Pinpoint the cell where the given text exists, returning its [x, y] midpoint coordinate. 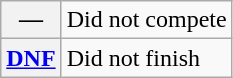
DNF [31, 58]
— [31, 20]
Did not compete [146, 20]
Did not finish [146, 58]
